Output the [x, y] coordinate of the center of the cell containing the given text.  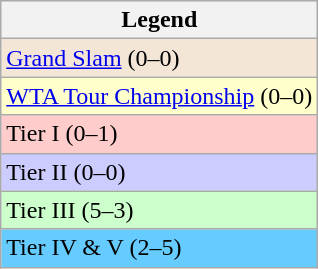
Tier IV & V (2–5) [160, 248]
Tier I (0–1) [160, 134]
Tier II (0–0) [160, 172]
Grand Slam (0–0) [160, 58]
Tier III (5–3) [160, 210]
WTA Tour Championship (0–0) [160, 96]
Legend [160, 20]
